Determine the (X, Y) coordinate at the center of the cell enclosing the given text.  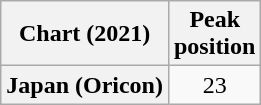
Peakposition (214, 34)
Chart (2021) (85, 34)
23 (214, 85)
Japan (Oricon) (85, 85)
